Provide the [x, y] coordinate of the cell's center where the given text is located.  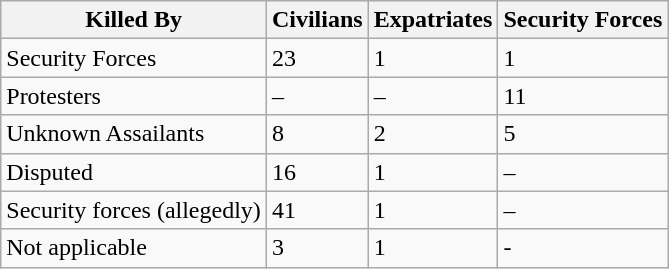
41 [317, 210]
Unknown Assailants [134, 134]
11 [583, 96]
23 [317, 58]
Killed By [134, 20]
8 [317, 134]
Security forces (allegedly) [134, 210]
2 [433, 134]
- [583, 248]
5 [583, 134]
Disputed [134, 172]
Not applicable [134, 248]
Protesters [134, 96]
Civilians [317, 20]
3 [317, 248]
16 [317, 172]
Expatriates [433, 20]
